Return the [x, y] coordinate for the center point of the cell that contains the specified text.  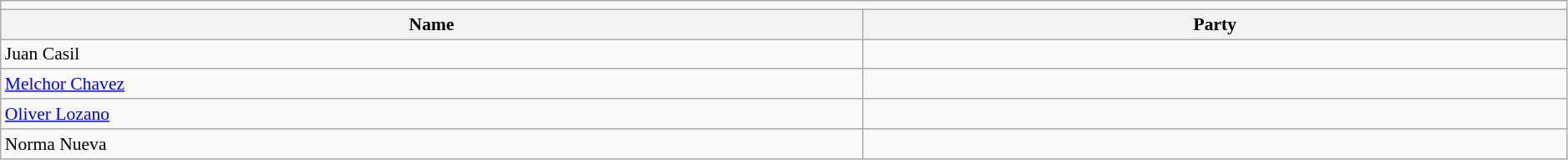
Name [432, 24]
Oliver Lozano [432, 114]
Norma Nueva [432, 144]
Melchor Chavez [432, 85]
Juan Casil [432, 54]
Party [1215, 24]
